Locate the cell with the specified text and output its [x, y] center coordinate. 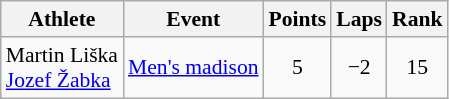
Athlete [62, 19]
Event [194, 19]
−2 [359, 68]
15 [418, 68]
Rank [418, 19]
Points [298, 19]
Martin LiškaJozef Žabka [62, 68]
Men's madison [194, 68]
Laps [359, 19]
5 [298, 68]
